Search for the cell housing the specified text and yield its [x, y] center coordinate. 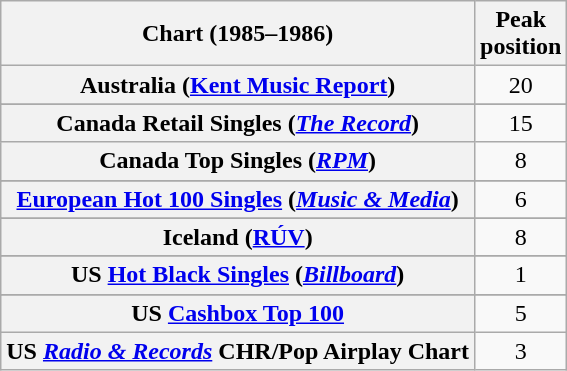
3 [521, 351]
Canada Top Singles (RPM) [238, 161]
1 [521, 275]
6 [521, 199]
20 [521, 85]
European Hot 100 Singles (Music & Media) [238, 199]
15 [521, 123]
Australia (Kent Music Report) [238, 85]
Peakposition [521, 34]
5 [521, 313]
Canada Retail Singles (The Record) [238, 123]
Chart (1985–1986) [238, 34]
US Hot Black Singles (Billboard) [238, 275]
US Cashbox Top 100 [238, 313]
Iceland (RÚV) [238, 237]
US Radio & Records CHR/Pop Airplay Chart [238, 351]
